Provide the [X, Y] coordinate of the cell's center where the given text is located.  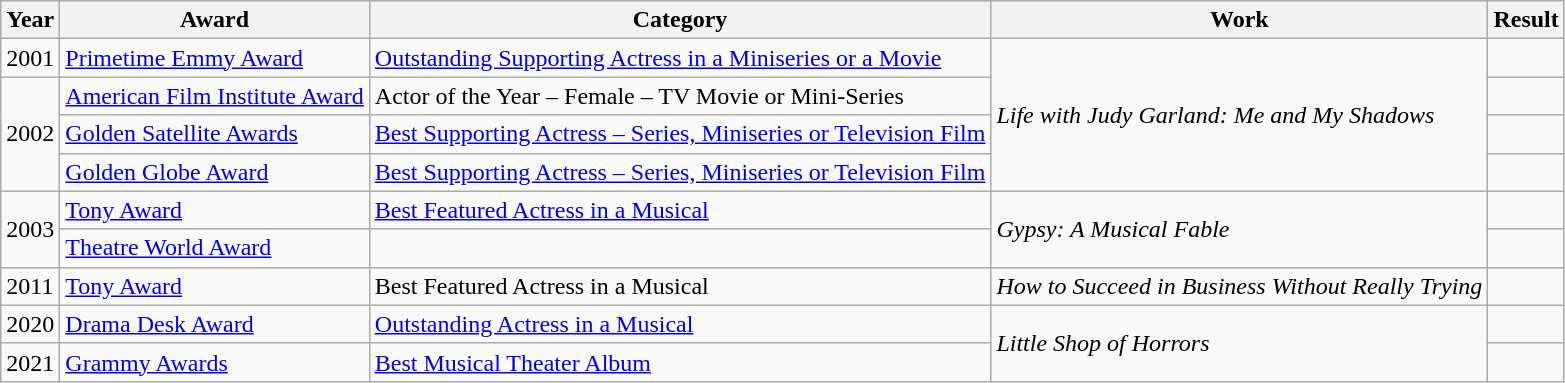
Category [680, 20]
Best Musical Theater Album [680, 362]
2020 [30, 324]
2011 [30, 286]
Outstanding Actress in a Musical [680, 324]
Award [214, 20]
Grammy Awards [214, 362]
2021 [30, 362]
Drama Desk Award [214, 324]
Golden Satellite Awards [214, 134]
Little Shop of Horrors [1240, 343]
2003 [30, 229]
Work [1240, 20]
How to Succeed in Business Without Really Trying [1240, 286]
Life with Judy Garland: Me and My Shadows [1240, 115]
Result [1526, 20]
Gypsy: A Musical Fable [1240, 229]
Theatre World Award [214, 248]
Actor of the Year – Female – TV Movie or Mini-Series [680, 96]
Primetime Emmy Award [214, 58]
2002 [30, 134]
American Film Institute Award [214, 96]
Year [30, 20]
Outstanding Supporting Actress in a Miniseries or a Movie [680, 58]
2001 [30, 58]
Golden Globe Award [214, 172]
